Determine the [X, Y] coordinate at the center of the cell enclosing the given text.  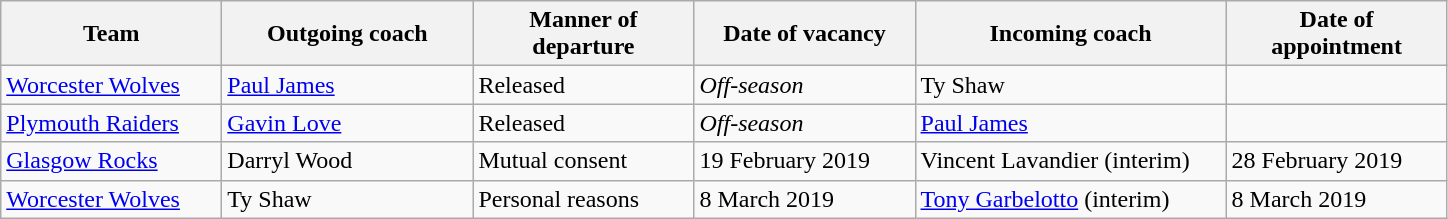
19 February 2019 [804, 161]
Team [112, 34]
Personal reasons [584, 199]
28 February 2019 [1336, 161]
Glasgow Rocks [112, 161]
Darryl Wood [348, 161]
Gavin Love [348, 123]
Outgoing coach [348, 34]
Mutual consent [584, 161]
Manner of departure [584, 34]
Vincent Lavandier (interim) [1070, 161]
Plymouth Raiders [112, 123]
Incoming coach [1070, 34]
Date of vacancy [804, 34]
Date of appointment [1336, 34]
Tony Garbelotto (interim) [1070, 199]
